Detect which cell encompasses the target text, then output its (X, Y) center coordinate. 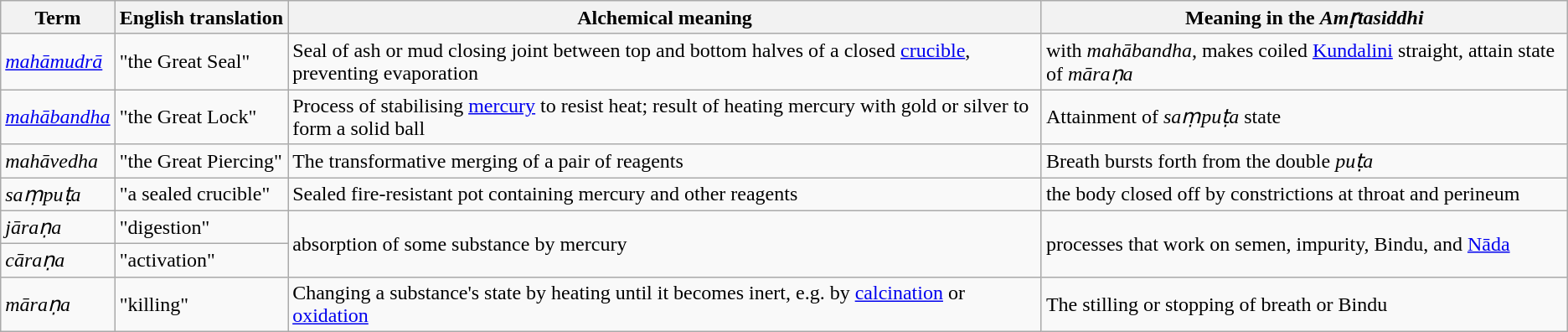
māraṇa (58, 303)
Sealed fire-resistant pot containing mercury and other reagents (665, 195)
Seal of ash or mud closing joint between top and bottom halves of a closed crucible, preventing evaporation (665, 62)
"the Great Seal" (201, 62)
The stilling or stopping of breath or Bindu (1304, 303)
mahāvedha (58, 161)
Term (58, 18)
English translation (201, 18)
cāraṇa (58, 261)
Breath bursts forth from the double puṭa (1304, 161)
"killing" (201, 303)
with mahābandha, makes coiled Kundalini straight, attain state of māraṇa (1304, 62)
"digestion" (201, 227)
Process of stabilising mercury to resist heat; result of heating mercury with gold or silver to form a solid ball (665, 117)
"a sealed crucible" (201, 195)
Attainment of saṃpuṭa state (1304, 117)
mahābandha (58, 117)
the body closed off by constrictions at throat and perineum (1304, 195)
"the Great Lock" (201, 117)
Meaning in the Amṛtasiddhi (1304, 18)
"the Great Piercing" (201, 161)
absorption of some substance by mercury (665, 243)
Changing a substance's state by heating until it becomes inert, e.g. by calcination or oxidation (665, 303)
processes that work on semen, impurity, Bindu, and Nāda (1304, 243)
Alchemical meaning (665, 18)
saṃpuṭa (58, 195)
The transformative merging of a pair of reagents (665, 161)
mahāmudrā (58, 62)
jāraṇa (58, 227)
"activation" (201, 261)
